Extract the [X, Y] coordinate from the center of the cell holding the provided text.  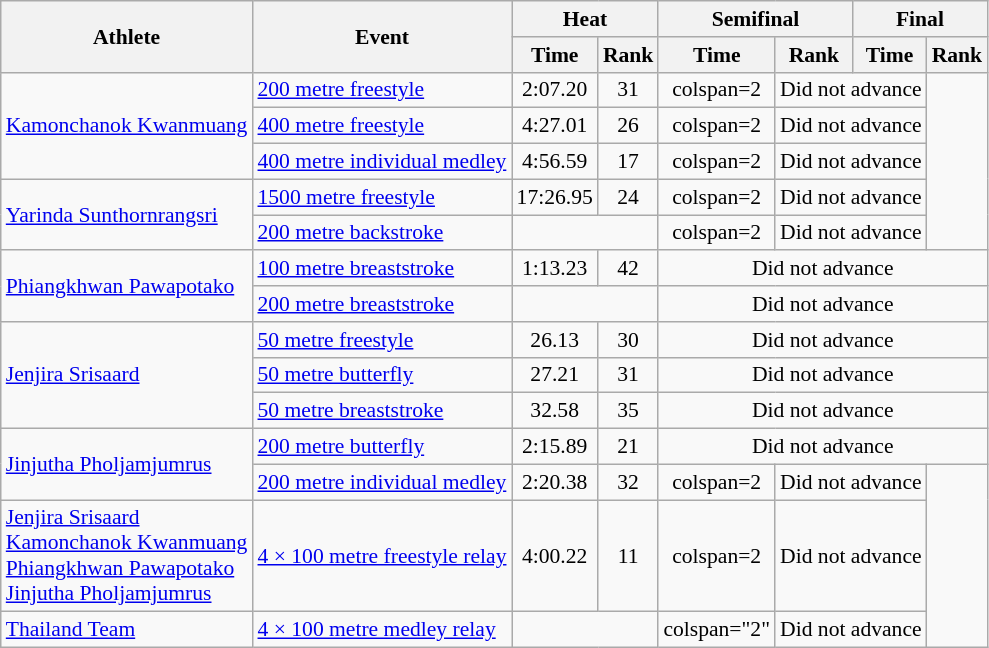
Semifinal [755, 19]
17:26.95 [555, 197]
200 metre individual medley [382, 482]
200 metre butterfly [382, 447]
colspan="2" [716, 630]
32.58 [555, 411]
Jenjira SrisaardKamonchanok KwanmuangPhiangkhwan PawapotakoJinjutha Pholjamjumrus [127, 556]
Final [920, 19]
4 × 100 metre freestyle relay [382, 556]
Thailand Team [127, 630]
Jinjutha Pholjamjumrus [127, 464]
4:00.22 [555, 556]
200 metre freestyle [382, 90]
400 metre freestyle [382, 126]
27.21 [555, 375]
24 [628, 197]
2:20.38 [555, 482]
400 metre individual medley [382, 162]
32 [628, 482]
Kamonchanok Kwanmuang [127, 126]
11 [628, 556]
Yarinda Sunthornrangsri [127, 214]
Event [382, 36]
Jenjira Srisaard [127, 376]
Heat [586, 19]
26 [628, 126]
17 [628, 162]
50 metre freestyle [382, 340]
200 metre backstroke [382, 233]
4:27.01 [555, 126]
42 [628, 269]
30 [628, 340]
2:15.89 [555, 447]
21 [628, 447]
35 [628, 411]
Phiangkhwan Pawapotako [127, 286]
200 metre breaststroke [382, 304]
4:56.59 [555, 162]
26.13 [555, 340]
4 × 100 metre medley relay [382, 630]
Athlete [127, 36]
1500 metre freestyle [382, 197]
2:07.20 [555, 90]
50 metre breaststroke [382, 411]
100 metre breaststroke [382, 269]
50 metre butterfly [382, 375]
1:13.23 [555, 269]
